Return (X, Y) of the center of cell containing provided text 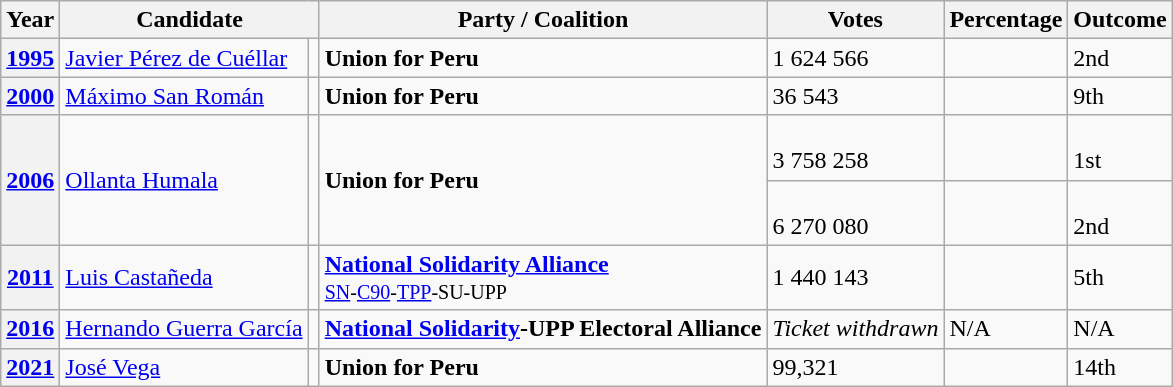
2000 (30, 96)
Party / Coalition (543, 20)
6 270 080 (856, 212)
Luis Castañeda (184, 278)
2021 (30, 367)
Percentage (1006, 20)
José Vega (184, 367)
National Solidarity AllianceSN-C90-TPP-SU-UPP (543, 278)
36 543 (856, 96)
Ollanta Humala (184, 180)
2006 (30, 180)
1995 (30, 58)
Candidate (190, 20)
99,321 (856, 367)
2016 (30, 329)
Votes (856, 20)
5th (1120, 278)
Javier Pérez de Cuéllar (184, 58)
1 440 143 (856, 278)
Year (30, 20)
1 624 566 (856, 58)
Máximo San Román (184, 96)
9th (1120, 96)
3 758 258 (856, 148)
1st (1120, 148)
National Solidarity-UPP Electoral Alliance (543, 329)
Outcome (1120, 20)
14th (1120, 367)
2011 (30, 278)
Ticket withdrawn (856, 329)
Hernando Guerra García (184, 329)
